Output the (x, y) coordinate of the center of the cell containing the given text.  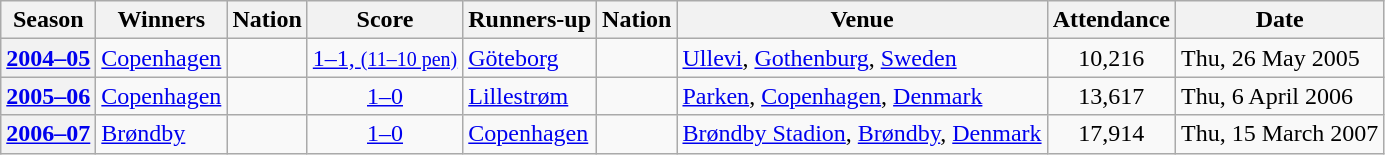
Date (1279, 20)
Winners (162, 20)
Venue (862, 20)
13,617 (1111, 96)
Thu, 26 May 2005 (1279, 58)
Runners-up (530, 20)
Attendance (1111, 20)
17,914 (1111, 134)
Thu, 6 April 2006 (1279, 96)
Lillestrøm (530, 96)
10,216 (1111, 58)
2004–05 (48, 58)
Thu, 15 March 2007 (1279, 134)
2006–07 (48, 134)
Brøndby Stadion, Brøndby, Denmark (862, 134)
2005–06 (48, 96)
Ullevi, Gothenburg, Sweden (862, 58)
Season (48, 20)
Brøndby (162, 134)
Parken, Copenhagen, Denmark (862, 96)
Score (384, 20)
1–1, (11–10 pen) (384, 58)
Göteborg (530, 58)
